Return [x, y] of the center of cell containing provided text 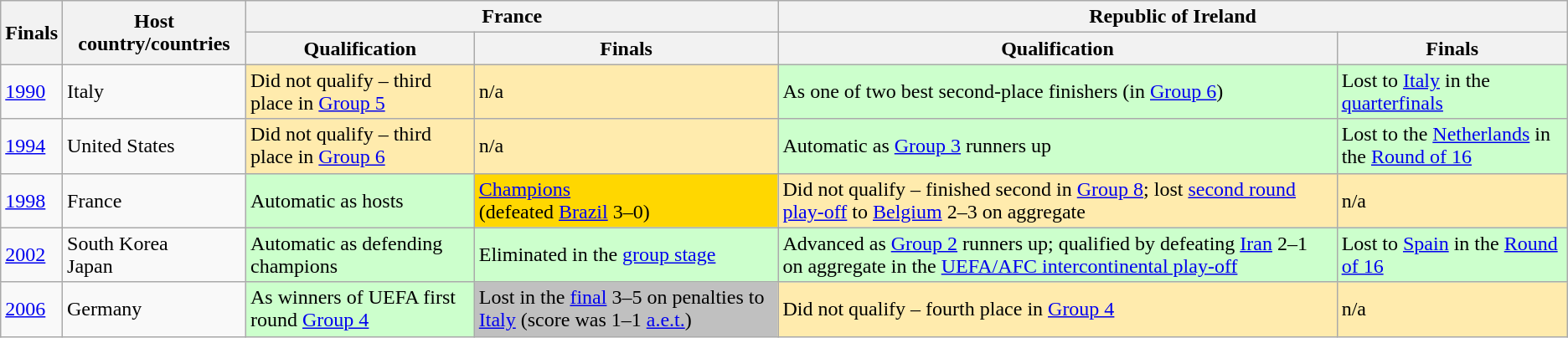
Champions (defeated Brazil 3–0) [627, 201]
1998 [32, 201]
Eliminated in the group stage [627, 254]
Did not qualify – fourth place in Group 4 [1057, 310]
South Korea Japan [154, 254]
1994 [32, 146]
As one of two best second-place finishers (in Group 6) [1057, 92]
Lost in the final 3–5 on penalties to Italy (score was 1–1 a.e.t.) [627, 310]
United States [154, 146]
Did not qualify – finished second in Group 8; lost second round play-off to Belgium 2–3 on aggregate [1057, 201]
Italy [154, 92]
Republic of Ireland [1173, 17]
Host country/countries [154, 33]
1990 [32, 92]
2002 [32, 254]
Advanced as Group 2 runners up; qualified by defeating Iran 2–1 on aggregate in the UEFA/AFC intercontinental play-off [1057, 254]
2006 [32, 310]
Lost to Spain in the Round of 16 [1452, 254]
Germany [154, 310]
Did not qualify – third place in Group 6 [360, 146]
As winners of UEFA first round Group 4 [360, 310]
Automatic as Group 3 runners up [1057, 146]
Lost to the Netherlands in the Round of 16 [1452, 146]
Did not qualify – third place in Group 5 [360, 92]
Lost to Italy in the quarterfinals [1452, 92]
Automatic as defending champions [360, 254]
Automatic as hosts [360, 201]
